Output the (X, Y) coordinate of the center of the cell containing the given text.  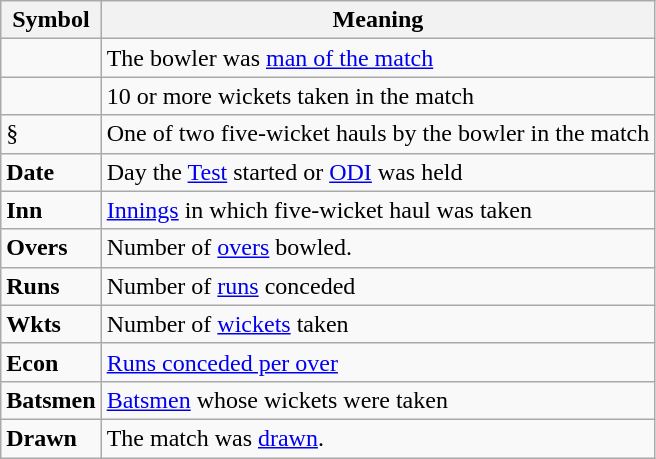
§ (51, 134)
Overs (51, 248)
10 or more wickets taken in the match (378, 96)
Batsmen (51, 400)
The match was drawn. (378, 438)
Day the Test started or ODI was held (378, 172)
Number of runs conceded (378, 286)
Wkts (51, 324)
Number of wickets taken (378, 324)
Batsmen whose wickets were taken (378, 400)
Meaning (378, 20)
Runs conceded per over (378, 362)
Number of overs bowled. (378, 248)
Drawn (51, 438)
Inn (51, 210)
Runs (51, 286)
One of two five-wicket hauls by the bowler in the match (378, 134)
Econ (51, 362)
Innings in which five-wicket haul was taken (378, 210)
Date (51, 172)
The bowler was man of the match (378, 58)
Symbol (51, 20)
